Return the (X, Y) coordinate for the center point of the cell that contains the specified text.  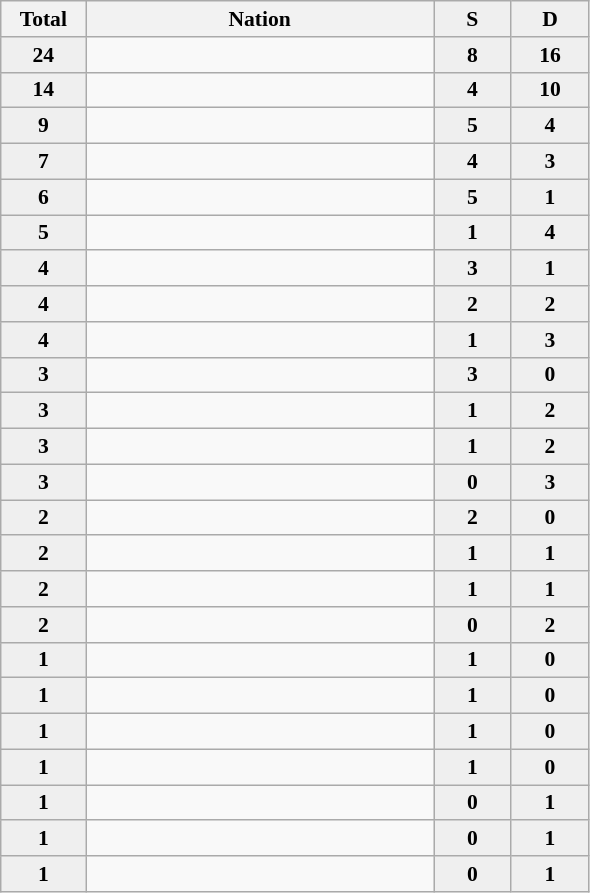
D (550, 19)
16 (550, 55)
9 (44, 126)
6 (44, 197)
8 (473, 55)
S (473, 19)
14 (44, 90)
7 (44, 162)
Nation (260, 19)
10 (550, 90)
Total (44, 19)
24 (44, 55)
